Extract the [X, Y] coordinate from the center of the cell holding the provided text.  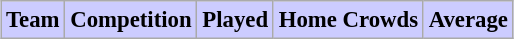
Home Crowds [348, 20]
Team [33, 20]
Played [235, 20]
Competition [131, 20]
Average [468, 20]
